Identify which cell holds the provided text, then report its [X, Y] central coordinate. 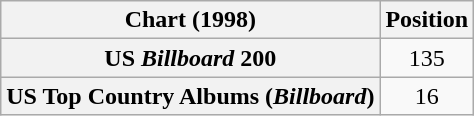
Chart (1998) [190, 20]
US Top Country Albums (Billboard) [190, 96]
Position [427, 20]
US Billboard 200 [190, 58]
135 [427, 58]
16 [427, 96]
